Capture the cell that displays the provided text and extract its (x, y) central coordinate. 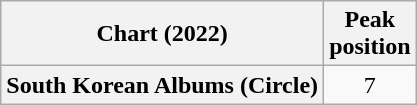
7 (370, 85)
Chart (2022) (162, 34)
Peakposition (370, 34)
South Korean Albums (Circle) (162, 85)
